Identify which cell holds the provided text, then report its [X, Y] central coordinate. 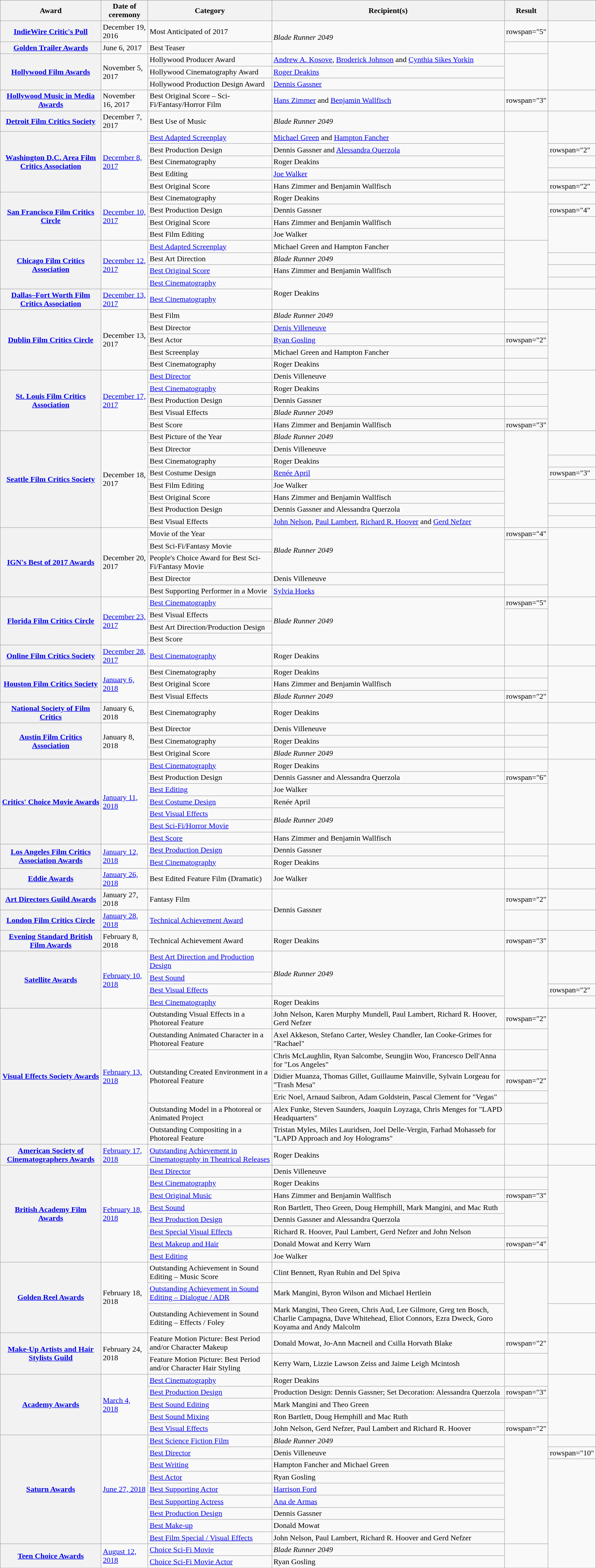
August 12, 2018 [125, 1556]
Ron Bartlett, Theo Green, Doug Hemphill, Mark Mangini, and Mac Ruth [388, 1207]
Dublin Film Critics Circle [51, 340]
December 12, 2017 [125, 265]
Hollywood Film Awards [51, 72]
Detroit Film Critics Society [51, 121]
Recipient(s) [388, 11]
Florida Film Critics Circle [51, 621]
Clint Bennett, Ryan Rubin and Del Spiva [388, 1272]
Eddie Awards [51, 879]
Dallas–Fort Worth Film Critics Association [51, 299]
Teen Choice Awards [51, 1556]
Washington D.C. Area Film Critics Association [51, 162]
Best Screenplay [210, 352]
Outstanding Achievement in Sound Editing – Music Score [210, 1272]
Outstanding Animated Character in a Photoreal Feature [210, 1039]
Fantasy Film [210, 899]
Best Sci-Fi/Fantasy Movie [210, 546]
Outstanding Model in a Photoreal or Animated Project [210, 1114]
January 28, 2018 [125, 920]
Production Design: Dennis Gassner; Set Decoration: Alessandra Querzola [388, 1392]
Saturn Awards [51, 1489]
Ron Bartlett, Doug Hemphill and Mac Ruth [388, 1417]
Chris McLaughlin, Ryan Salcombe, Seungjin Woo, Francesco Dell'Anna for "Los Angeles" [388, 1060]
Result [526, 11]
Choice Sci-Fi Movie [210, 1550]
Best Writing [210, 1465]
Mark Mangini, Byron Wilson and Michael Hertlein [388, 1293]
John Nelson, Karen Murphy Mundell, Paul Lambert, Richard R. Hoover, Gerd Nefzer [388, 1018]
Best Sound Editing [210, 1404]
Best Use of Music [210, 121]
January 11, 2018 [125, 801]
Best Sci-Fi/Horror Movie [210, 826]
San Francisco Film Critics Circle [51, 216]
Los Angeles Film Critics Association Awards [51, 856]
Outstanding Visual Effects in a Photoreal Feature [210, 1018]
Feature Motion Picture: Best Period and/or Character Hair Styling [210, 1364]
November 16, 2017 [125, 101]
February 13, 2018 [125, 1076]
Critics' Choice Movie Awards [51, 801]
Eric Noel, Arnaud Saibron, Adam Goldstein, Pascal Clement for "Vegas" [388, 1097]
January 8, 2018 [125, 741]
Outstanding Achievement in Sound Editing – Dialogue / ADR [210, 1293]
December 18, 2017 [125, 479]
Movie of the Year [210, 534]
Best Supporting Performer in a Movie [210, 591]
Online Film Critics Society [51, 655]
Chicago Film Critics Association [51, 265]
Make-Up Artists and Hair Stylists Guild [51, 1354]
Seattle Film Critics Society [51, 479]
Golden Trailer Awards [51, 48]
Most Anticipated of 2017 [210, 31]
Houston Film Critics Society [51, 684]
Alex Funke, Steven Saunders, Joaquin Loyzaga, Chris Menges for "LAPD Headquarters" [388, 1114]
Art Directors Guild Awards [51, 899]
Choice Sci-Fi Movie Actor [210, 1562]
Academy Awards [51, 1404]
Tristan Myles, Miles Lauridsen, Joel Delle-Vergin, Farhad Mohasseb for "LAPD Approach and Joy Holograms" [388, 1134]
December 8, 2017 [125, 162]
Harrison Ford [388, 1489]
Hampton Fancher and Michael Green [388, 1465]
Outstanding Achievement in Sound Editing – Effects / Foley [210, 1318]
Donald Mowat [388, 1525]
Evening Standard British Film Awards [51, 941]
Andrew A. Kosove, Broderick Johnson and Cynthia Sikes Yorkin [388, 60]
Outstanding Created Environment in a Photoreal Feature [210, 1076]
December 7, 2017 [125, 121]
December 23, 2017 [125, 621]
Best Special Visual Effects [210, 1232]
Kerry Warn, Lizzie Lawson Zeiss and Jaime Leigh Mcintosh [388, 1364]
rowspan="10" [572, 1453]
December 19, 2016 [125, 31]
Satellite Awards [51, 979]
March 4, 2018 [125, 1404]
January 12, 2018 [125, 856]
November 5, 2017 [125, 72]
American Society of Cinematographers Awards [51, 1155]
Best Sound Mixing [210, 1417]
February 24, 2018 [125, 1354]
Richard R. Hoover, Paul Lambert, Gerd Nefzer and John Nelson [388, 1232]
Best Original Music [210, 1195]
Feature Motion Picture: Best Period and/or Character Makeup [210, 1343]
Hollywood Cinematography Award [210, 72]
National Society of Film Critics [51, 713]
IndieWire Critic's Poll [51, 31]
June 6, 2017 [125, 48]
December 17, 2017 [125, 400]
Best Edited Feature Film (Dramatic) [210, 879]
Mark Mangini and Theo Green [388, 1404]
Golden Reel Awards [51, 1297]
Best Science Fiction Film [210, 1441]
December 20, 2017 [125, 562]
Outstanding Achievement in Cinematography in Theatrical Releases [210, 1155]
Didier Muanza, Thomas Gillet, Guillaume Mainville, Sylvain Lorgeau for "Trash Mesa" [388, 1081]
Category [210, 11]
January 26, 2018 [125, 879]
John Nelson, Gerd Nefzer, Paul Lambert and Richard R. Hoover [388, 1429]
Sylvia Hoeks [388, 591]
Ana de Armas [388, 1501]
British Academy Film Awards [51, 1214]
Hollywood Producer Award [210, 60]
Best Teaser [210, 48]
rowspan="6" [526, 777]
June 27, 2018 [125, 1489]
Best Picture of the Year [210, 437]
Best Original Score – Sci-Fi/Fantasy/Horror Film [210, 101]
Best Supporting Actor [210, 1489]
Donald Mowat and Kerry Warn [388, 1244]
Best Film [210, 316]
Best Art Direction and Production Design [210, 962]
February 10, 2018 [125, 979]
Best Supporting Actress [210, 1501]
St. Louis Film Critics Association [51, 400]
Best Make-up [210, 1525]
February 17, 2018 [125, 1155]
Date of ceremony [125, 11]
Visual Effects Society Awards [51, 1076]
Hollywood Music in Media Awards [51, 101]
January 27, 2018 [125, 899]
Donald Mowat, Jo-Ann Macneil and Csilla Horvath Blake [388, 1343]
Award [51, 11]
February 8, 2018 [125, 941]
IGN's Best of 2017 Awards [51, 562]
Austin Film Critics Association [51, 741]
Best Art Direction [210, 259]
Outstanding Compositing in a Photoreal Feature [210, 1134]
Best Art Direction/Production Design [210, 627]
December 10, 2017 [125, 216]
Axel Akkeson, Stefano Carter, Wesley Chandler, Ian Cooke-Grimes for "Rachael" [388, 1039]
People's Choice Award for Best Sci-Fi/Fantasy Movie [210, 562]
Best Makeup and Hair [210, 1244]
London Film Critics Circle [51, 920]
Best Film Special / Visual Effects [210, 1538]
December 28, 2017 [125, 655]
Hollywood Production Design Award [210, 84]
